Identify which cell holds the provided text, then report its (X, Y) central coordinate. 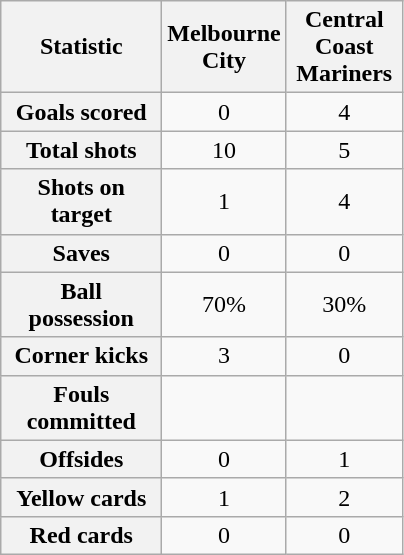
Statistic (82, 47)
Fouls committed (82, 408)
Red cards (82, 535)
Yellow cards (82, 497)
30% (344, 304)
10 (224, 150)
3 (224, 356)
Melbourne City (224, 47)
5 (344, 150)
Shots on target (82, 202)
Goals scored (82, 112)
Central Coast Mariners (344, 47)
Offsides (82, 459)
2 (344, 497)
Total shots (82, 150)
70% (224, 304)
Saves (82, 253)
Ball possession (82, 304)
Corner kicks (82, 356)
